Locate the cell with the specified text and output its (X, Y) center coordinate. 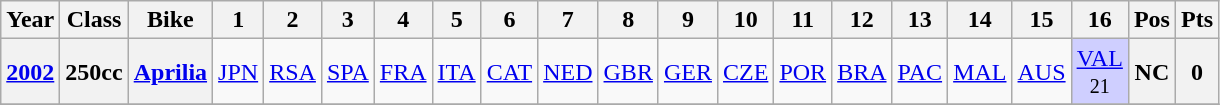
NED (568, 72)
PAC (920, 72)
AUS (1042, 72)
Year (30, 20)
10 (745, 20)
6 (509, 20)
12 (862, 20)
CZE (745, 72)
RSA (293, 72)
7 (568, 20)
250cc (94, 72)
11 (803, 20)
Aprilia (170, 72)
Bike (170, 20)
GER (688, 72)
2 (293, 20)
15 (1042, 20)
0 (1196, 72)
14 (980, 20)
3 (348, 20)
NC (1152, 72)
SPA (348, 72)
9 (688, 20)
Class (94, 20)
1 (238, 20)
BRA (862, 72)
Pos (1152, 20)
16 (1100, 20)
FRA (403, 72)
ITA (456, 72)
CAT (509, 72)
GBR (628, 72)
2002 (30, 72)
VAL21 (1100, 72)
POR (803, 72)
4 (403, 20)
JPN (238, 72)
MAL (980, 72)
Pts (1196, 20)
8 (628, 20)
13 (920, 20)
5 (456, 20)
